Detect which cell encompasses the target text, then output its (X, Y) center coordinate. 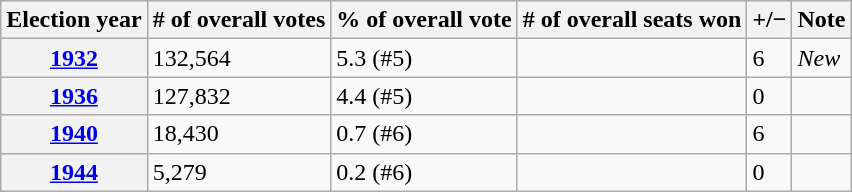
18,430 (239, 134)
1940 (74, 134)
1944 (74, 172)
1932 (74, 58)
New (822, 58)
5,279 (239, 172)
+/− (770, 20)
1936 (74, 96)
0.2 (#6) (424, 172)
Note (822, 20)
5.3 (#5) (424, 58)
132,564 (239, 58)
# of overall seats won (632, 20)
0.7 (#6) (424, 134)
# of overall votes (239, 20)
4.4 (#5) (424, 96)
Election year (74, 20)
127,832 (239, 96)
% of overall vote (424, 20)
